Return the [X, Y] coordinate for the center point of the cell that contains the specified text.  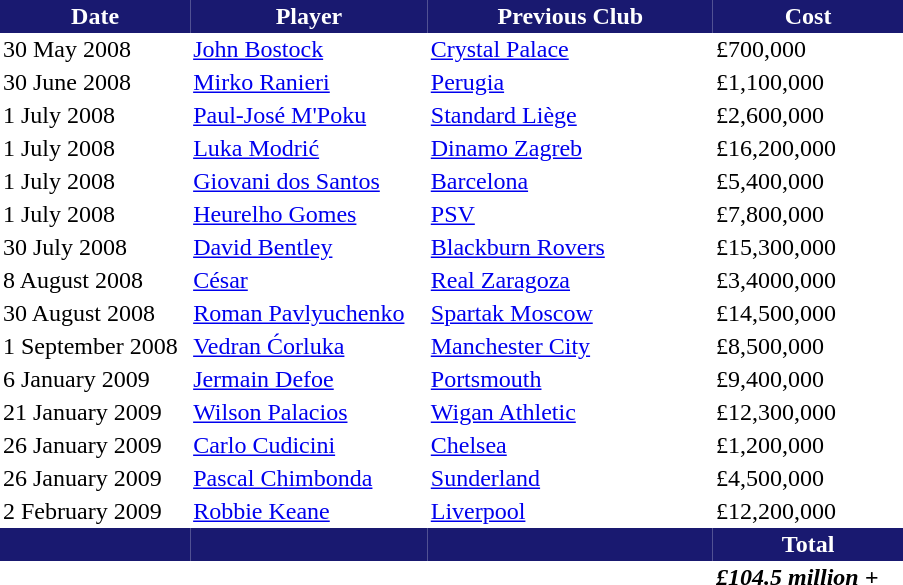
Portsmouth [570, 380]
£2,600,000 [808, 116]
Chelsea [570, 446]
£14,500,000 [808, 314]
30 June 2008 [95, 82]
Mirko Ranieri [309, 82]
Standard Liège [570, 116]
Total [808, 544]
Blackburn Rovers [570, 248]
Date [95, 16]
Robbie Keane [309, 512]
8 August 2008 [95, 280]
David Bentley [309, 248]
Wigan Athletic [570, 412]
Manchester City [570, 346]
£4,500,000 [808, 478]
Pascal Chimbonda [309, 478]
Previous Club [570, 16]
Crystal Palace [570, 50]
£5,400,000 [808, 182]
Real Zaragoza [570, 280]
£700,000 [808, 50]
£16,200,000 [808, 148]
Perugia [570, 82]
£1,100,000 [808, 82]
Sunderland [570, 478]
30 May 2008 [95, 50]
Dinamo Zagreb [570, 148]
£8,500,000 [808, 346]
Giovani dos Santos [309, 182]
Carlo Cudicini [309, 446]
£12,300,000 [808, 412]
Player [309, 16]
£12,200,000 [808, 512]
Wilson Palacios [309, 412]
30 July 2008 [95, 248]
Cost [808, 16]
6 January 2009 [95, 380]
Heurelho Gomes [309, 214]
£3,4000,000 [808, 280]
1 September 2008 [95, 346]
£15,300,000 [808, 248]
2 February 2009 [95, 512]
21 January 2009 [95, 412]
Barcelona [570, 182]
Roman Pavlyuchenko [309, 314]
30 August 2008 [95, 314]
Luka Modrić [309, 148]
Jermain Defoe [309, 380]
Spartak Moscow [570, 314]
César [309, 280]
Paul-José M'Poku [309, 116]
£1,200,000 [808, 446]
PSV [570, 214]
Liverpool [570, 512]
Vedran Ćorluka [309, 346]
John Bostock [309, 50]
£9,400,000 [808, 380]
£7,800,000 [808, 214]
